Extract the [X, Y] coordinate from the center of the cell holding the provided text.  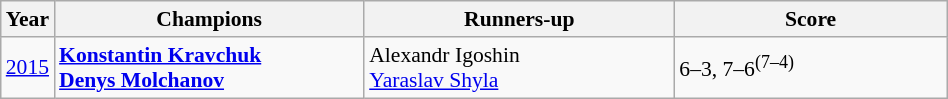
Champions [209, 19]
Score [810, 19]
6–3, 7–6(7–4) [810, 68]
Alexandr Igoshin Yaraslav Shyla [519, 68]
2015 [28, 68]
Year [28, 19]
Konstantin Kravchuk Denys Molchanov [209, 68]
Runners-up [519, 19]
